Return (X, Y) of the center of cell containing provided text 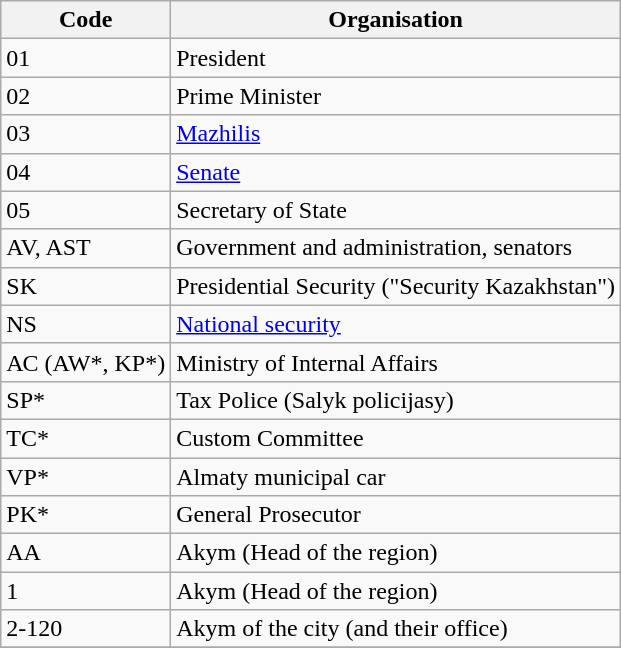
05 (86, 210)
04 (86, 172)
VP* (86, 477)
Government and administration, senators (396, 248)
Custom Committee (396, 438)
Almaty municipal car (396, 477)
02 (86, 96)
01 (86, 58)
PK* (86, 515)
Mazhilis (396, 134)
03 (86, 134)
NS (86, 324)
Code (86, 20)
Presidential Security ("Security Kazakhstan") (396, 286)
SP* (86, 400)
General Prosecutor (396, 515)
President (396, 58)
Ministry of Internal Affairs (396, 362)
Secretary of State (396, 210)
ТC* (86, 438)
АА (86, 553)
Tax Police (Salyk policijasy) (396, 400)
AV, AST (86, 248)
Senate (396, 172)
SK (86, 286)
АС (AW*, KP*) (86, 362)
National security (396, 324)
Prime Minister (396, 96)
Akym of the city (and their office) (396, 629)
2-120 (86, 629)
Organisation (396, 20)
1 (86, 591)
